Return the (x, y) coordinate for the center point of the cell that contains the specified text.  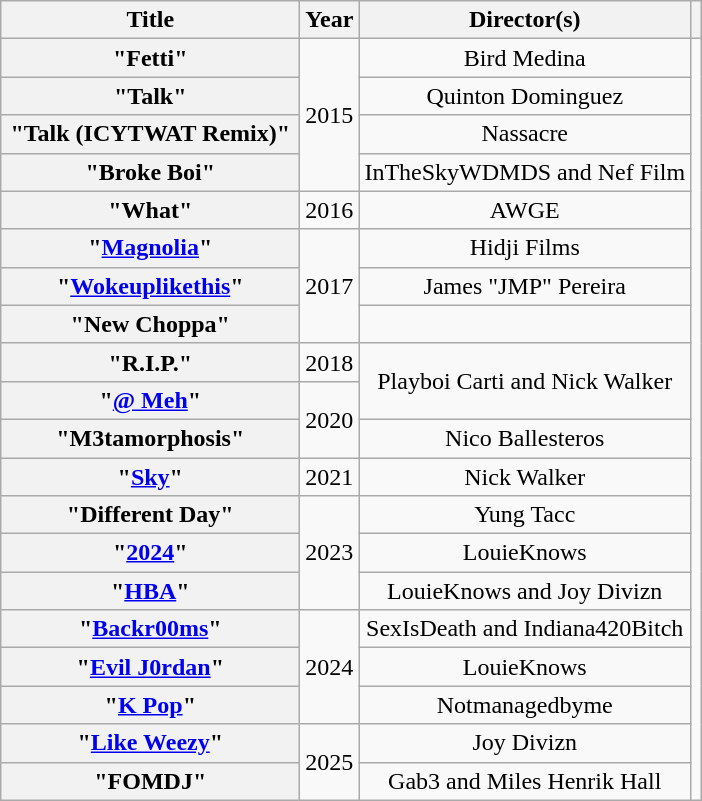
"What" (150, 210)
Notmanagedbyme (525, 705)
Gab3 and Miles Henrik Hall (525, 781)
2023 (330, 553)
"FOMDJ" (150, 781)
Nick Walker (525, 477)
"HBA" (150, 591)
"K Pop" (150, 705)
"@ Meh" (150, 400)
"Evil J0rdan" (150, 667)
Yung Tacc (525, 515)
"R.I.P." (150, 362)
"Magnolia" (150, 248)
Year (330, 20)
"Wokeuplikethis" (150, 286)
Nassacre (525, 134)
Director(s) (525, 20)
Quinton Dominguez (525, 96)
"Like Weezy" (150, 743)
"Broke Boi" (150, 172)
"Talk (ICYTWAT Remix)" (150, 134)
Title (150, 20)
"2024" (150, 553)
Joy Divizn (525, 743)
AWGE (525, 210)
"Backr00ms" (150, 629)
2025 (330, 762)
James "JMP" Pereira (525, 286)
2021 (330, 477)
2024 (330, 667)
"M3tamorphosis" (150, 438)
Playboi Carti and Nick Walker (525, 381)
Bird Medina (525, 58)
2018 (330, 362)
"Sky" (150, 477)
LouieKnows and Joy Divizn (525, 591)
2017 (330, 286)
2015 (330, 115)
2020 (330, 419)
Hidji Films (525, 248)
InTheSkyWDMDS and Nef Film (525, 172)
"New Choppa" (150, 324)
Nico Ballesteros (525, 438)
SexIsDeath and Indiana420Bitch (525, 629)
"Talk" (150, 96)
"Fetti" (150, 58)
"Different Day" (150, 515)
2016 (330, 210)
